For the text-containing cell, return its midpoint in (x, y) coordinate format. 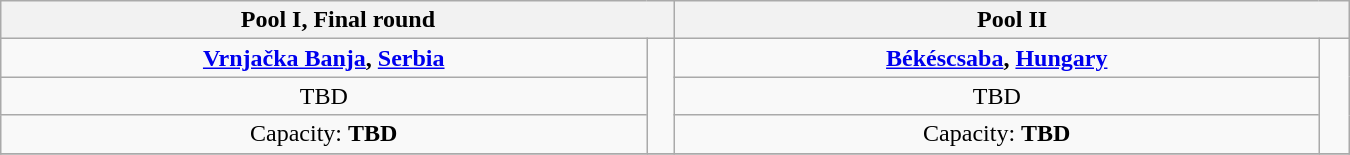
Békéscsaba, Hungary (997, 58)
Pool I, Final round (338, 20)
Pool II (1012, 20)
Vrnjačka Banja, Serbia (324, 58)
